Determine the [X, Y] coordinate at the center of the cell enclosing the given text.  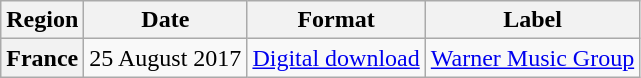
Label [532, 20]
Digital download [336, 58]
Warner Music Group [532, 58]
Format [336, 20]
Date [166, 20]
Region [42, 20]
France [42, 58]
25 August 2017 [166, 58]
